Return (X, Y) of the center of cell containing provided text 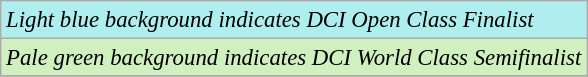
Light blue background indicates DCI Open Class Finalist (294, 20)
Pale green background indicates DCI World Class Semifinalist (294, 58)
